For the text-containing cell, return its midpoint in (x, y) coordinate format. 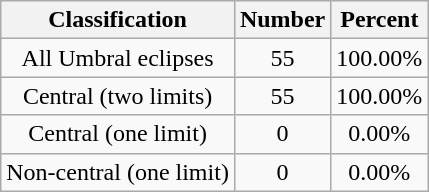
Central (two limits) (118, 96)
Number (282, 20)
Classification (118, 20)
Percent (380, 20)
Non-central (one limit) (118, 172)
All Umbral eclipses (118, 58)
Central (one limit) (118, 134)
